Scan for the cell matching the given text and deliver its (X, Y) coordinate at center. 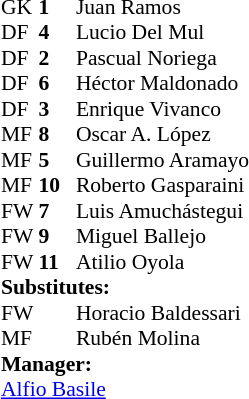
Rubén Molina (162, 339)
Horacio Baldessari (162, 313)
Guillermo Aramayo (162, 160)
11 (57, 262)
Miguel Ballejo (162, 237)
8 (57, 135)
Enrique Vivanco (162, 109)
Luis Amuchástegui (162, 211)
Roberto Gasparaini (162, 185)
4 (57, 33)
Lucio Del Mul (162, 33)
9 (57, 237)
Héctor Maldonado (162, 83)
10 (57, 185)
Oscar A. López (162, 135)
2 (57, 58)
6 (57, 83)
5 (57, 160)
Pascual Noriega (162, 58)
Atilio Oyola (162, 262)
Manager: (125, 364)
7 (57, 211)
3 (57, 109)
Substitutes: (125, 287)
